Extract the [x, y] coordinate from the center of the cell holding the provided text.  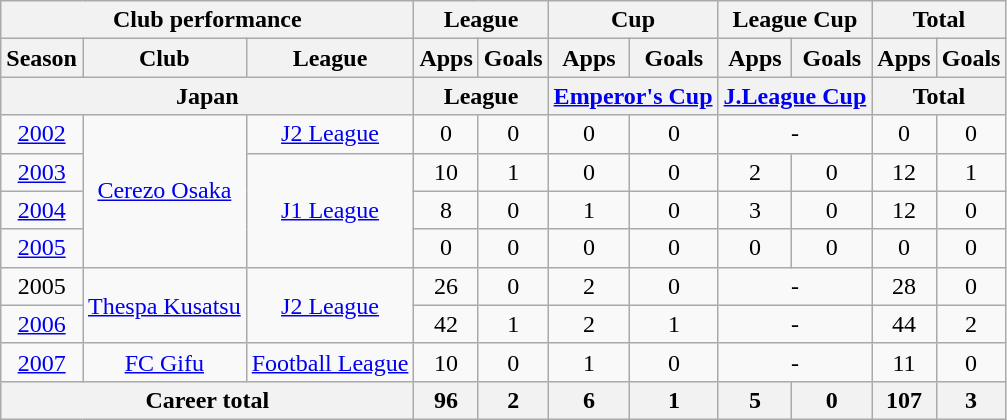
FC Gifu [164, 362]
96 [446, 400]
Club [164, 58]
Emperor's Cup [633, 96]
J.League Cup [795, 96]
8 [446, 210]
2004 [42, 210]
Football League [330, 362]
6 [589, 400]
2006 [42, 324]
Japan [208, 96]
J1 League [330, 210]
44 [904, 324]
5 [755, 400]
Club performance [208, 20]
Thespa Kusatsu [164, 305]
Season [42, 58]
2007 [42, 362]
Cup [633, 20]
11 [904, 362]
Career total [208, 400]
42 [446, 324]
28 [904, 286]
League Cup [795, 20]
2003 [42, 172]
107 [904, 400]
Cerezo Osaka [164, 191]
26 [446, 286]
2002 [42, 134]
